Output the (X, Y) coordinate of the center of the cell containing the given text.  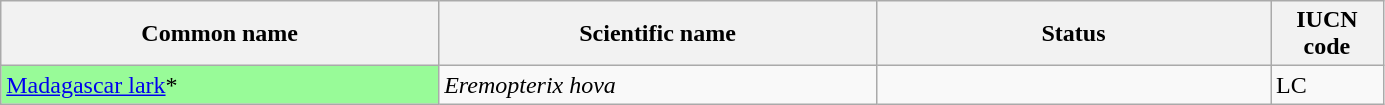
Madagascar lark* (220, 85)
Scientific name (658, 34)
Eremopterix hova (658, 85)
LC (1328, 85)
Common name (220, 34)
IUCN code (1328, 34)
Status (1073, 34)
